Pinpoint the cell where the given text exists, returning its [x, y] midpoint coordinate. 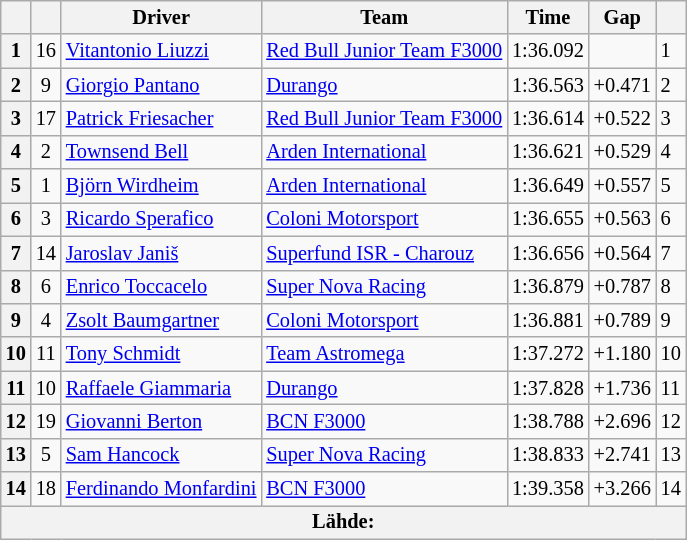
+0.522 [622, 118]
Giorgio Pantano [162, 85]
+2.741 [622, 455]
Björn Wirdheim [162, 186]
1:36.881 [548, 320]
Sam Hancock [162, 455]
Jaroslav Janiš [162, 253]
Team [384, 17]
Tony Schmidt [162, 354]
Team Astromega [384, 354]
Ricardo Sperafico [162, 219]
1:36.563 [548, 85]
Superfund ISR - Charouz [384, 253]
1:38.833 [548, 455]
Time [548, 17]
1:36.621 [548, 152]
Patrick Friesacher [162, 118]
1:36.879 [548, 287]
Townsend Bell [162, 152]
Vitantonio Liuzzi [162, 51]
16 [46, 51]
Raffaele Giammaria [162, 388]
+0.529 [622, 152]
+0.557 [622, 186]
1:36.649 [548, 186]
18 [46, 489]
17 [46, 118]
1:38.788 [548, 421]
19 [46, 421]
Enrico Toccacelo [162, 287]
1:37.272 [548, 354]
1:36.656 [548, 253]
Gap [622, 17]
+0.564 [622, 253]
Zsolt Baumgartner [162, 320]
1:36.614 [548, 118]
1:39.358 [548, 489]
+0.563 [622, 219]
Driver [162, 17]
+2.696 [622, 421]
+3.266 [622, 489]
+0.471 [622, 85]
Ferdinando Monfardini [162, 489]
1:37.828 [548, 388]
+1.180 [622, 354]
+1.736 [622, 388]
Giovanni Berton [162, 421]
+0.787 [622, 287]
+0.789 [622, 320]
1:36.655 [548, 219]
1:36.092 [548, 51]
Lähde: [344, 522]
